Output the [x, y] coordinate of the center of the cell containing the given text.  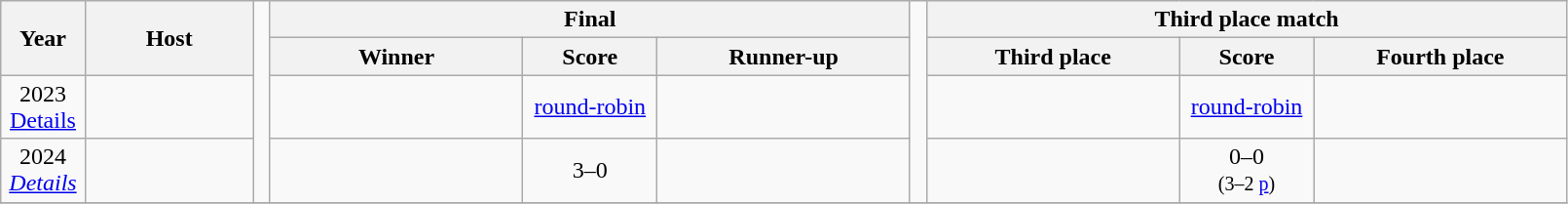
Host [169, 38]
Fourth place [1439, 57]
0–0(3–2 p) [1247, 170]
3–0 [590, 170]
2023 Details [43, 107]
Third place [1054, 57]
Third place match [1247, 20]
Final [590, 20]
2024Details [43, 170]
Year [43, 38]
Winner [395, 57]
Runner-up [783, 57]
